Output the (x, y) coordinate of the center of the cell containing the given text.  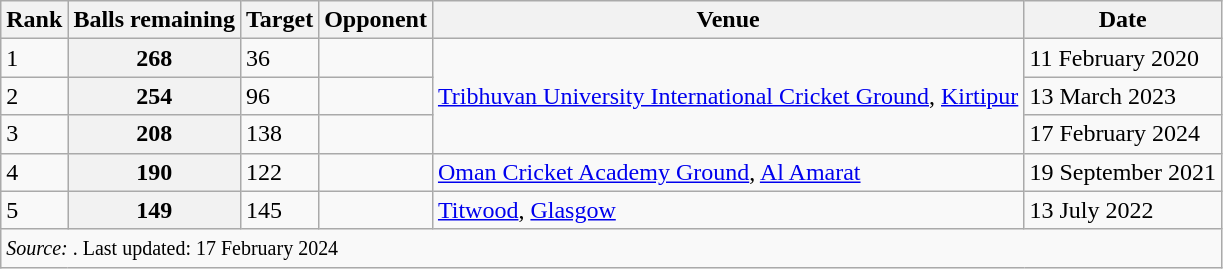
190 (154, 172)
122 (279, 172)
Date (1123, 20)
254 (154, 96)
2 (34, 96)
208 (154, 134)
Source: . Last updated: 17 February 2024 (612, 248)
Target (279, 20)
3 (34, 134)
Tribhuvan University International Cricket Ground, Kirtipur (728, 96)
36 (279, 58)
5 (34, 210)
Titwood, Glasgow (728, 210)
13 July 2022 (1123, 210)
268 (154, 58)
Venue (728, 20)
138 (279, 134)
Balls remaining (154, 20)
13 March 2023 (1123, 96)
145 (279, 210)
Opponent (376, 20)
4 (34, 172)
11 February 2020 (1123, 58)
19 September 2021 (1123, 172)
Oman Cricket Academy Ground, Al Amarat (728, 172)
149 (154, 210)
17 February 2024 (1123, 134)
1 (34, 58)
Rank (34, 20)
96 (279, 96)
